Provide the (X, Y) coordinate of the cell's center where the given text is located.  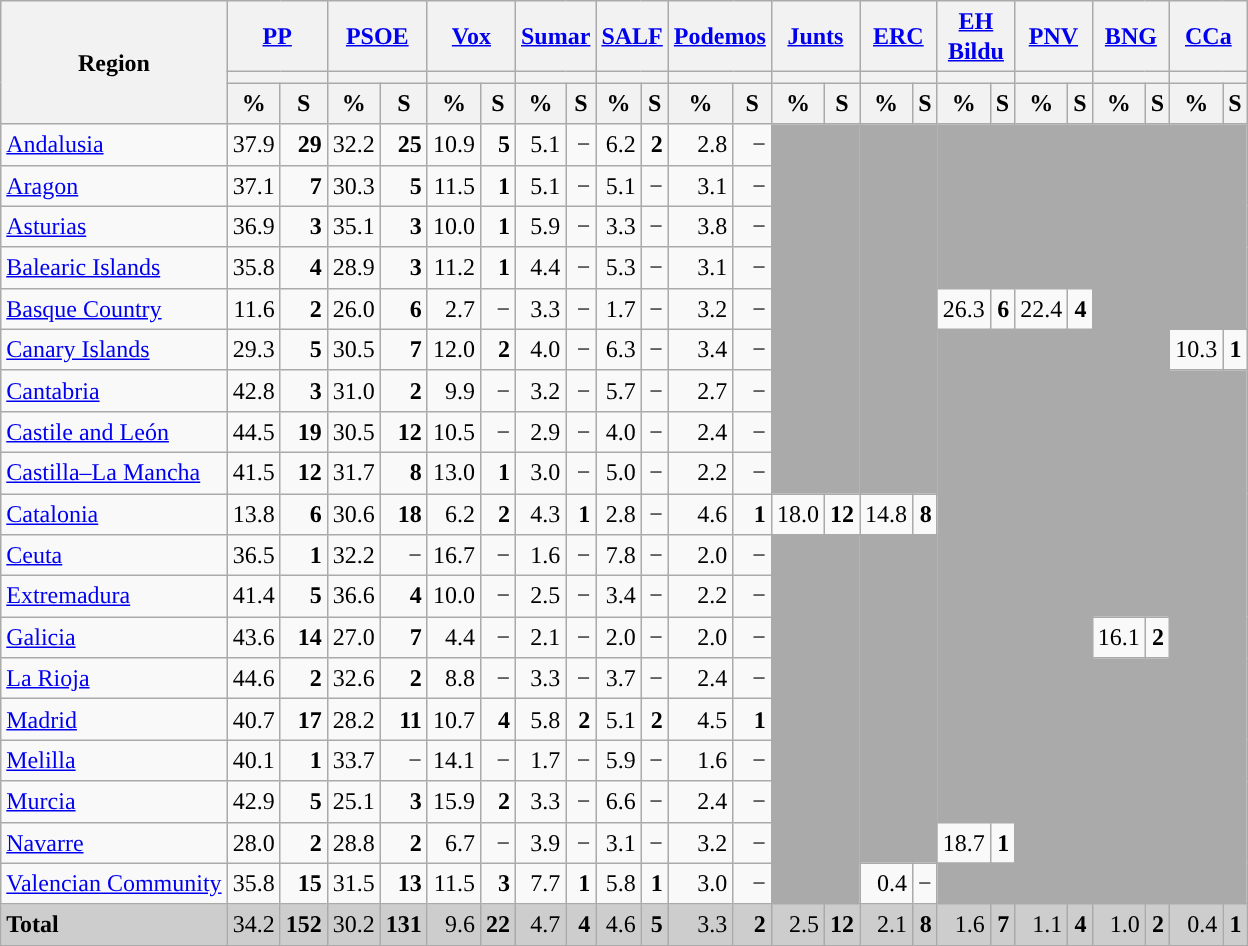
8.8 (454, 678)
Balearic Islands (114, 268)
11 (404, 720)
30.2 (354, 924)
Sumar (555, 36)
Valencian Community (114, 884)
25 (404, 144)
PNV (1054, 36)
36.9 (254, 226)
131 (404, 924)
32.6 (354, 678)
15 (304, 884)
27.0 (354, 638)
35.1 (354, 226)
42.8 (254, 390)
5.3 (618, 268)
13 (404, 884)
16.7 (454, 556)
Aragon (114, 186)
28.2 (354, 720)
14 (304, 638)
Canary Islands (114, 350)
5.7 (618, 390)
18.0 (798, 514)
30.3 (354, 186)
33.7 (354, 760)
7.7 (540, 884)
Navarre (114, 842)
26.0 (354, 308)
6.3 (618, 350)
40.1 (254, 760)
28.9 (354, 268)
Murcia (114, 802)
10.3 (1196, 350)
4.7 (540, 924)
41.5 (254, 472)
40.7 (254, 720)
44.5 (254, 432)
10.5 (454, 432)
34.2 (254, 924)
Castilla–La Mancha (114, 472)
Extremadura (114, 596)
SALF (632, 36)
42.9 (254, 802)
1.0 (1118, 924)
37.9 (254, 144)
3.9 (540, 842)
14.1 (454, 760)
ERC (899, 36)
11.2 (454, 268)
9.6 (454, 924)
10.7 (454, 720)
30.6 (354, 514)
10.9 (454, 144)
CCa (1208, 36)
3.8 (700, 226)
31.7 (354, 472)
31.0 (354, 390)
Asturias (114, 226)
31.5 (354, 884)
Basque Country (114, 308)
Ceuta (114, 556)
14.8 (886, 514)
BNG (1130, 36)
25.1 (354, 802)
Podemos (720, 36)
Andalusia (114, 144)
36.6 (354, 596)
41.4 (254, 596)
Cantabria (114, 390)
36.5 (254, 556)
11.6 (254, 308)
28.8 (354, 842)
2.9 (540, 432)
Region (114, 62)
13.8 (254, 514)
PP (277, 36)
15.9 (454, 802)
18.7 (964, 842)
44.6 (254, 678)
6.6 (618, 802)
22.4 (1042, 308)
9.9 (454, 390)
Galicia (114, 638)
Madrid (114, 720)
12.0 (454, 350)
29 (304, 144)
19 (304, 432)
43.6 (254, 638)
Catalonia (114, 514)
EH Bildu (976, 36)
28.0 (254, 842)
Total (114, 924)
22 (498, 924)
18 (404, 514)
4.3 (540, 514)
26.3 (964, 308)
37.1 (254, 186)
17 (304, 720)
6.7 (454, 842)
7.8 (618, 556)
4.5 (700, 720)
5.0 (618, 472)
Vox (471, 36)
La Rioja (114, 678)
Melilla (114, 760)
3.7 (618, 678)
Junts (815, 36)
Castile and León (114, 432)
152 (304, 924)
16.1 (1118, 638)
PSOE (377, 36)
29.3 (254, 350)
1.1 (1042, 924)
13.0 (454, 472)
